Return (x, y) of the center of cell containing provided text 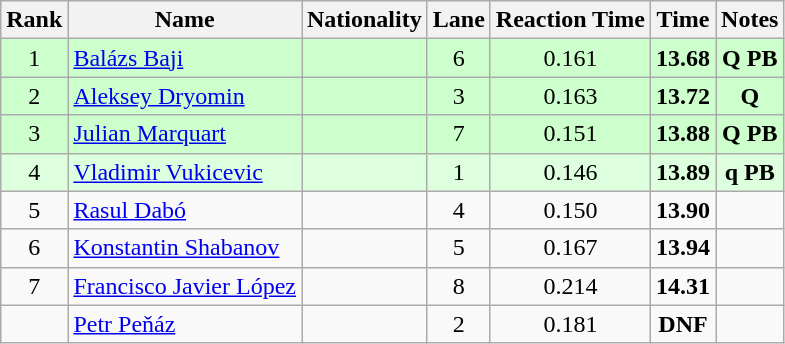
13.72 (682, 96)
Name (185, 20)
Rank (34, 20)
DNF (682, 324)
13.88 (682, 134)
Petr Peňáz (185, 324)
q PB (750, 172)
0.161 (570, 58)
13.68 (682, 58)
0.163 (570, 96)
Konstantin Shabanov (185, 248)
13.90 (682, 210)
Reaction Time (570, 20)
Vladimir Vukicevic (185, 172)
Notes (750, 20)
0.214 (570, 286)
Aleksey Dryomin (185, 96)
14.31 (682, 286)
Q (750, 96)
0.181 (570, 324)
0.150 (570, 210)
8 (458, 286)
Lane (458, 20)
Francisco Javier López (185, 286)
Julian Marquart (185, 134)
Balázs Baji (185, 58)
Nationality (365, 20)
0.167 (570, 248)
Rasul Dabó (185, 210)
Time (682, 20)
0.151 (570, 134)
13.94 (682, 248)
13.89 (682, 172)
0.146 (570, 172)
